Capture the cell that displays the provided text and extract its [x, y] central coordinate. 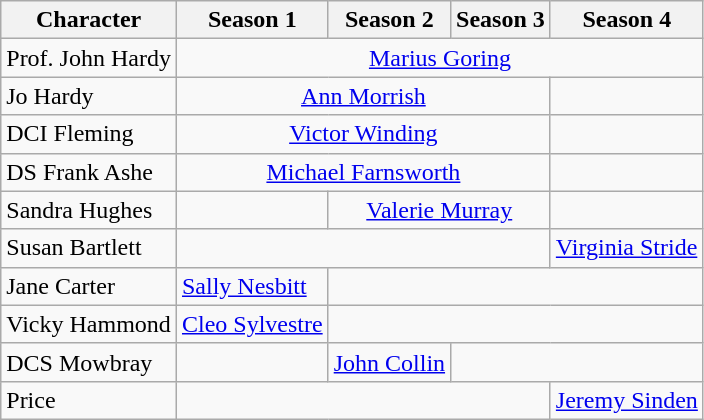
Victor Winding [363, 134]
Valerie Murray [439, 210]
DCI Fleming [89, 134]
Vicky Hammond [89, 324]
Virginia Stride [626, 248]
Michael Farnsworth [363, 172]
Season 3 [501, 20]
Susan Bartlett [89, 248]
Ann Morrish [363, 96]
John Collin [389, 362]
Jane Carter [89, 286]
Character [89, 20]
Sally Nesbitt [252, 286]
Marius Goring [440, 58]
Price [89, 400]
Season 2 [389, 20]
Season 4 [626, 20]
Jeremy Sinden [626, 400]
DCS Mowbray [89, 362]
Sandra Hughes [89, 210]
Season 1 [252, 20]
DS Frank Ashe [89, 172]
Cleo Sylvestre [252, 324]
Jo Hardy [89, 96]
Prof. John Hardy [89, 58]
